Capture the cell that displays the provided text and extract its [x, y] central coordinate. 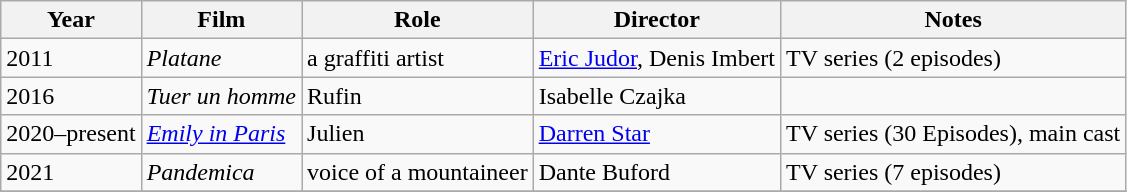
Rufin [418, 96]
TV series (2 episodes) [954, 58]
TV series (7 episodes) [954, 172]
2021 [71, 172]
Dante Buford [656, 172]
Notes [954, 20]
Pandemica [221, 172]
Tuer un homme [221, 96]
Role [418, 20]
Eric Judor, Denis Imbert [656, 58]
Isabelle Czajka [656, 96]
voice of a mountaineer [418, 172]
Director [656, 20]
Julien [418, 134]
2011 [71, 58]
Darren Star [656, 134]
TV series (30 Episodes), main cast [954, 134]
Platane [221, 58]
a graffiti artist [418, 58]
2020–present [71, 134]
Emily in Paris [221, 134]
Film [221, 20]
2016 [71, 96]
Year [71, 20]
